Identify which cell holds the provided text, then report its (X, Y) central coordinate. 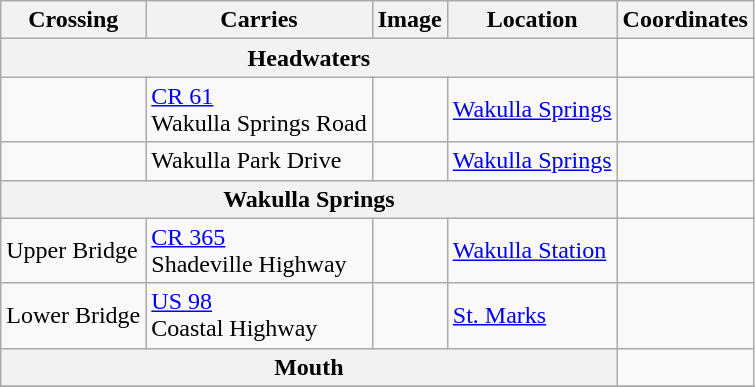
Wakulla Station (532, 250)
Crossing (74, 20)
US 98Coastal Highway (259, 316)
Mouth (309, 367)
Carries (259, 20)
CR 61Wakulla Springs Road (259, 110)
Upper Bridge (74, 250)
Location (532, 20)
Coordinates (685, 20)
St. Marks (532, 316)
Wakulla Park Drive (259, 161)
CR 365Shadeville Highway (259, 250)
Lower Bridge (74, 316)
Image (410, 20)
Headwaters (309, 58)
